Locate the cell with the specified text and output its (X, Y) center coordinate. 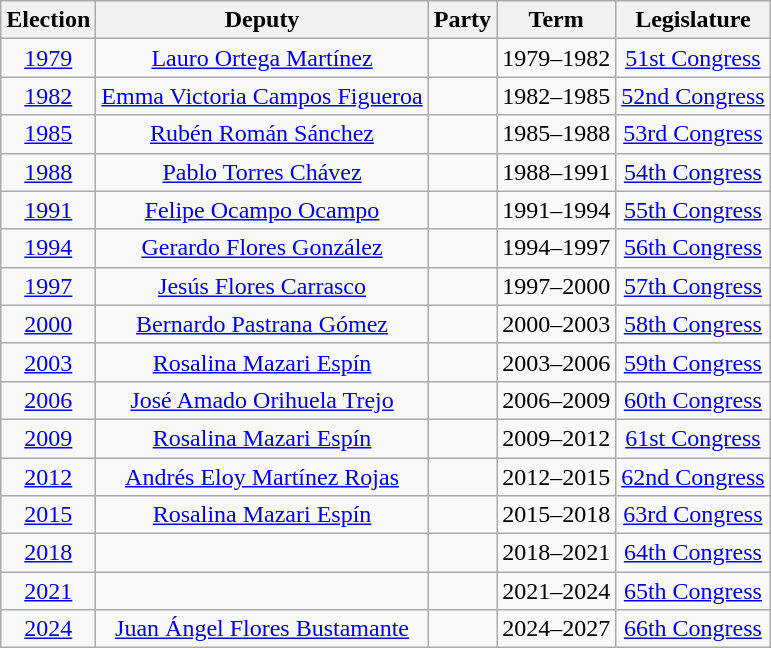
60th Congress (693, 400)
63rd Congress (693, 515)
65th Congress (693, 591)
2012 (48, 477)
Gerardo Flores González (262, 248)
Lauro Ortega Martínez (262, 58)
2000 (48, 324)
2024–2027 (556, 629)
57th Congress (693, 286)
2024 (48, 629)
Andrés Eloy Martínez Rojas (262, 477)
1997 (48, 286)
Bernardo Pastrana Gómez (262, 324)
2003–2006 (556, 362)
Juan Ángel Flores Bustamante (262, 629)
54th Congress (693, 172)
53rd Congress (693, 134)
Party (462, 20)
2018 (48, 553)
1994–1997 (556, 248)
1991 (48, 210)
55th Congress (693, 210)
Felipe Ocampo Ocampo (262, 210)
2018–2021 (556, 553)
1979 (48, 58)
Term (556, 20)
Rubén Román Sánchez (262, 134)
2006 (48, 400)
1982 (48, 96)
59th Congress (693, 362)
Emma Victoria Campos Figueroa (262, 96)
2021 (48, 591)
2015–2018 (556, 515)
61st Congress (693, 438)
2009–2012 (556, 438)
1988–1991 (556, 172)
64th Congress (693, 553)
66th Congress (693, 629)
1997–2000 (556, 286)
1991–1994 (556, 210)
Legislature (693, 20)
62nd Congress (693, 477)
2003 (48, 362)
1988 (48, 172)
2012–2015 (556, 477)
Jesús Flores Carrasco (262, 286)
56th Congress (693, 248)
Deputy (262, 20)
1982–1985 (556, 96)
2009 (48, 438)
1979–1982 (556, 58)
2021–2024 (556, 591)
2006–2009 (556, 400)
58th Congress (693, 324)
Election (48, 20)
1985–1988 (556, 134)
1994 (48, 248)
Pablo Torres Chávez (262, 172)
52nd Congress (693, 96)
2000–2003 (556, 324)
José Amado Orihuela Trejo (262, 400)
2015 (48, 515)
51st Congress (693, 58)
1985 (48, 134)
